Provide the [X, Y] coordinate of the cell's center where the given text is located.  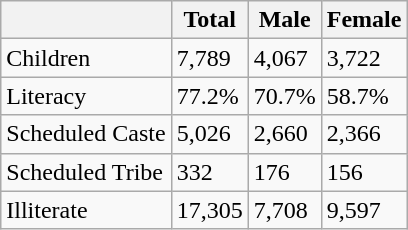
Scheduled Tribe [86, 172]
Illiterate [86, 210]
Scheduled Caste [86, 134]
2,660 [284, 134]
Literacy [86, 96]
77.2% [210, 96]
3,722 [364, 58]
7,789 [210, 58]
Children [86, 58]
156 [364, 172]
17,305 [210, 210]
7,708 [284, 210]
176 [284, 172]
Total [210, 20]
332 [210, 172]
58.7% [364, 96]
4,067 [284, 58]
5,026 [210, 134]
2,366 [364, 134]
9,597 [364, 210]
70.7% [284, 96]
Female [364, 20]
Male [284, 20]
